Scan for the cell matching the given text and deliver its [x, y] coordinate at center. 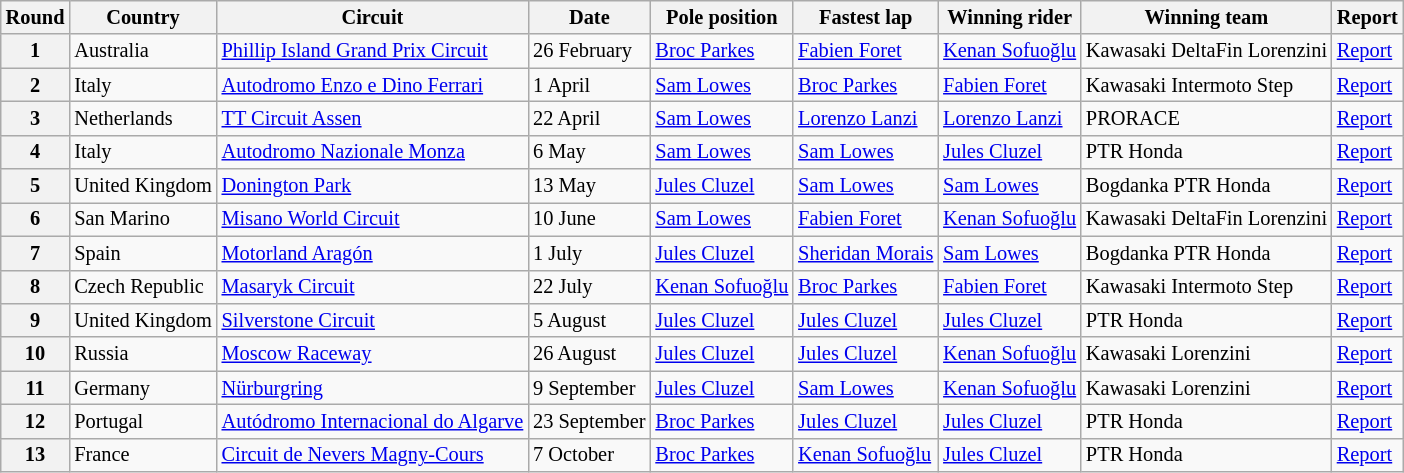
Circuit de Nevers Magny-Cours [372, 455]
Australia [142, 51]
Russia [142, 354]
13 May [589, 186]
Netherlands [142, 118]
Sheridan Morais [866, 253]
22 April [589, 118]
26 August [589, 354]
Silverstone Circuit [372, 320]
23 September [589, 421]
Date [589, 17]
Autódromo Internacional do Algarve [372, 421]
France [142, 455]
Czech Republic [142, 287]
22 July [589, 287]
6 May [589, 152]
13 [36, 455]
10 [36, 354]
Fastest lap [866, 17]
Portugal [142, 421]
Motorland Aragón [372, 253]
Round [36, 17]
26 February [589, 51]
Autodromo Enzo e Dino Ferrari [372, 85]
Country [142, 17]
Autodromo Nazionale Monza [372, 152]
1 July [589, 253]
1 [36, 51]
Moscow Raceway [372, 354]
7 October [589, 455]
San Marino [142, 219]
Winning team [1206, 17]
Winning rider [1010, 17]
TT Circuit Assen [372, 118]
Pole position [722, 17]
9 September [589, 388]
Nürburgring [372, 388]
8 [36, 287]
7 [36, 253]
Misano World Circuit [372, 219]
Phillip Island Grand Prix Circuit [372, 51]
Spain [142, 253]
9 [36, 320]
1 April [589, 85]
6 [36, 219]
3 [36, 118]
2 [36, 85]
5 August [589, 320]
Germany [142, 388]
5 [36, 186]
Circuit [372, 17]
Donington Park [372, 186]
10 June [589, 219]
PRORACE [1206, 118]
4 [36, 152]
12 [36, 421]
Masaryk Circuit [372, 287]
11 [36, 388]
